Determine the [X, Y] coordinate at the center of the cell enclosing the given text.  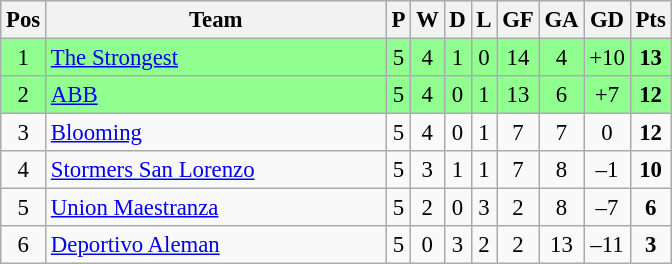
GF [518, 20]
+7 [607, 95]
The Strongest [216, 58]
–7 [607, 208]
Deportivo Aleman [216, 245]
Blooming [216, 133]
L [484, 20]
Pts [650, 20]
GA [562, 20]
Stormers San Lorenzo [216, 170]
14 [518, 58]
GD [607, 20]
10 [650, 170]
Pos [24, 20]
Union Maestranza [216, 208]
–1 [607, 170]
Team [216, 20]
–11 [607, 245]
P [398, 20]
D [458, 20]
W [428, 20]
ABB [216, 95]
+10 [607, 58]
